Identify which cell holds the provided text, then report its (x, y) central coordinate. 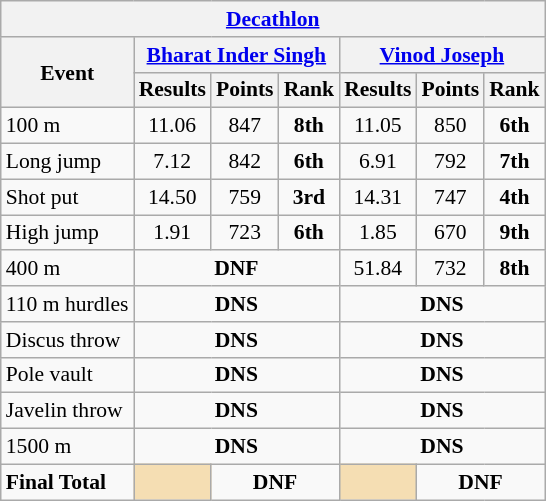
6.91 (378, 162)
11.06 (172, 126)
747 (450, 197)
Shot put (68, 197)
14.50 (172, 197)
7.12 (172, 162)
Event (68, 72)
Javelin throw (68, 411)
11.05 (378, 126)
1.91 (172, 233)
1500 m (68, 447)
3rd (310, 197)
High jump (68, 233)
9th (514, 233)
Discus throw (68, 340)
732 (450, 269)
842 (245, 162)
792 (450, 162)
Vinod Joseph (442, 55)
670 (450, 233)
Long jump (68, 162)
4th (514, 197)
51.84 (378, 269)
7th (514, 162)
847 (245, 126)
759 (245, 197)
110 m hurdles (68, 304)
1.85 (378, 233)
Decathlon (273, 19)
Bharat Inder Singh (237, 55)
723 (245, 233)
100 m (68, 126)
Final Total (68, 482)
Pole vault (68, 375)
400 m (68, 269)
850 (450, 126)
14.31 (378, 197)
